Determine the [x, y] coordinate at the center of the cell enclosing the given text.  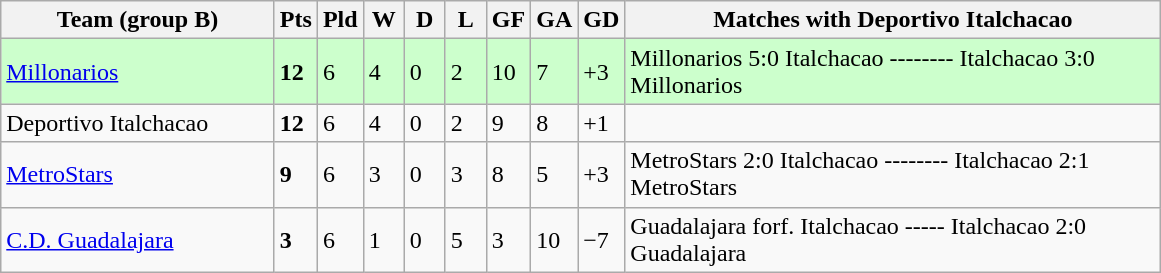
Millonarios 5:0 Italchacao -------- Italchacao 3:0 Millonarios [893, 72]
L [466, 20]
D [424, 20]
GA [554, 20]
Team (group B) [138, 20]
Millonarios [138, 72]
W [384, 20]
−7 [602, 240]
MetroStars 2:0 Italchacao -------- Italchacao 2:1 MetroStars [893, 174]
7 [554, 72]
MetroStars [138, 174]
Pts [296, 20]
+1 [602, 123]
1 [384, 240]
Deportivo Italchacao [138, 123]
Guadalajara forf. Italchacao ----- Italchacao 2:0 Guadalajara [893, 240]
Pld [340, 20]
C.D. Guadalajara [138, 240]
Matches with Deportivo Italchacao [893, 20]
GD [602, 20]
GF [508, 20]
